Extract the [x, y] coordinate from the center of the cell holding the provided text.  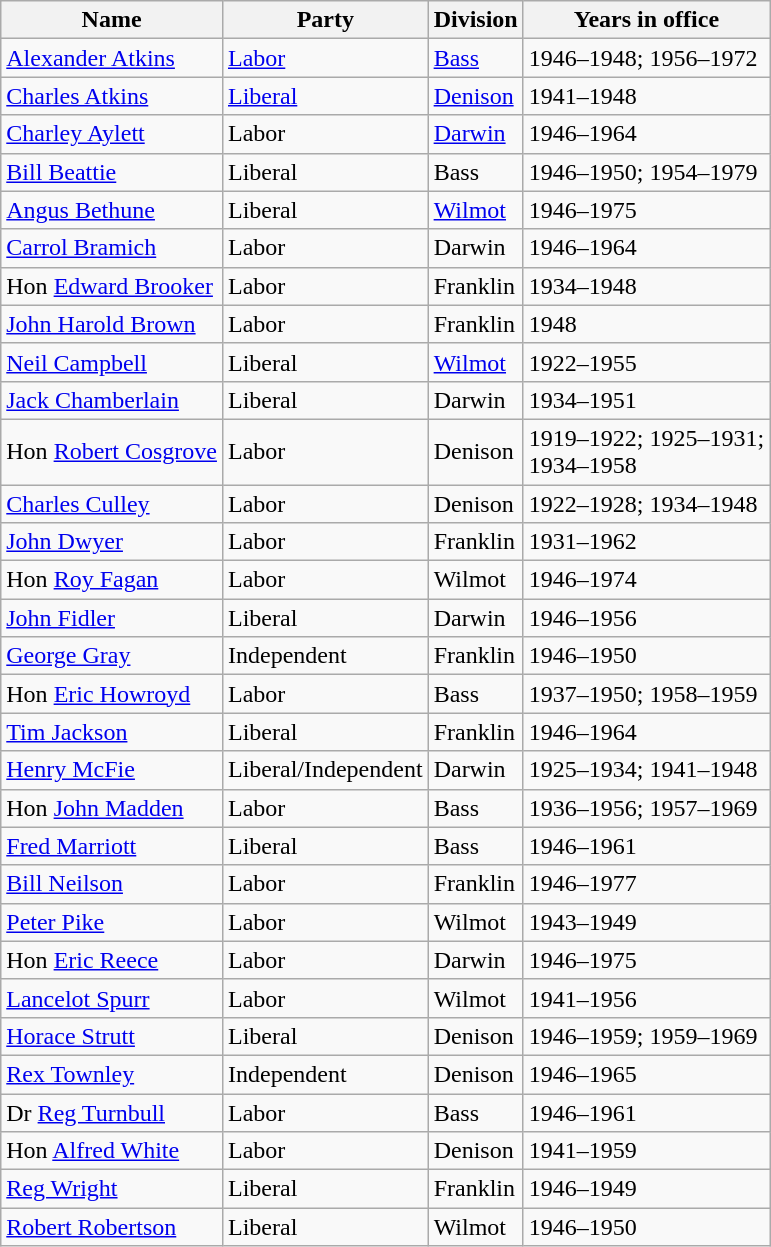
Party [325, 20]
1948 [646, 324]
Hon Eric Howroyd [112, 694]
John Harold Brown [112, 324]
1946–1956 [646, 618]
Lancelot Spurr [112, 998]
George Gray [112, 656]
1941–1956 [646, 998]
John Fidler [112, 618]
Hon Edward Brooker [112, 286]
Charles Culley [112, 503]
Hon Alfred White [112, 1151]
1925–1934; 1941–1948 [646, 770]
1946–1948; 1956–1972 [646, 58]
John Dwyer [112, 542]
1919–1922; 1925–1931;1934–1958 [646, 452]
Bill Beattie [112, 172]
Horace Strutt [112, 1036]
1936–1956; 1957–1969 [646, 808]
1922–1928; 1934–1948 [646, 503]
Charley Aylett [112, 134]
1946–1974 [646, 580]
1946–1950; 1954–1979 [646, 172]
Name [112, 20]
Hon Eric Reece [112, 960]
1941–1959 [646, 1151]
1943–1949 [646, 922]
Rex Townley [112, 1074]
Bill Neilson [112, 884]
Years in office [646, 20]
Hon Robert Cosgrove [112, 452]
Liberal/Independent [325, 770]
Dr Reg Turnbull [112, 1113]
1946–1977 [646, 884]
Hon John Madden [112, 808]
1934–1951 [646, 400]
1946–1965 [646, 1074]
Carrol Bramich [112, 248]
Alexander Atkins [112, 58]
Tim Jackson [112, 732]
Charles Atkins [112, 96]
Angus Bethune [112, 210]
1931–1962 [646, 542]
1941–1948 [646, 96]
1922–1955 [646, 362]
Reg Wright [112, 1189]
1946–1949 [646, 1189]
Jack Chamberlain [112, 400]
Hon Roy Fagan [112, 580]
1946–1959; 1959–1969 [646, 1036]
Fred Marriott [112, 846]
Henry McFie [112, 770]
Division [476, 20]
1937–1950; 1958–1959 [646, 694]
Robert Robertson [112, 1227]
1934–1948 [646, 286]
Peter Pike [112, 922]
Neil Campbell [112, 362]
